For the text-containing cell, return its midpoint in (X, Y) coordinate format. 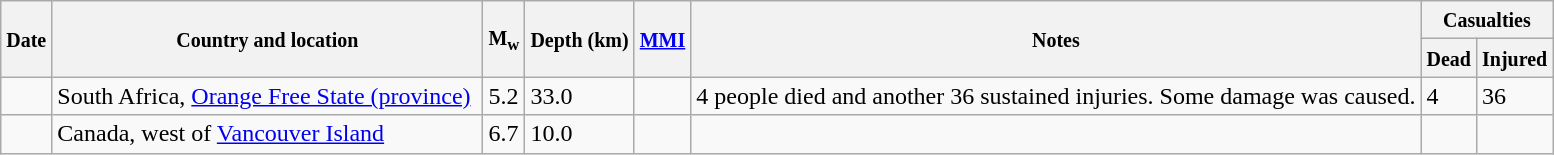
4 people died and another 36 sustained injuries. Some damage was caused. (1056, 96)
Casualties (1487, 20)
Mw (504, 39)
Canada, west of Vancouver Island (268, 134)
Date (26, 39)
33.0 (580, 96)
Notes (1056, 39)
10.0 (580, 134)
Dead (1449, 58)
Country and location (268, 39)
Injured (1515, 58)
5.2 (504, 96)
Depth (km) (580, 39)
6.7 (504, 134)
South Africa, Orange Free State (province) (268, 96)
4 (1449, 96)
MMI (662, 39)
36 (1515, 96)
